Search for the cell housing the specified text and yield its [x, y] center coordinate. 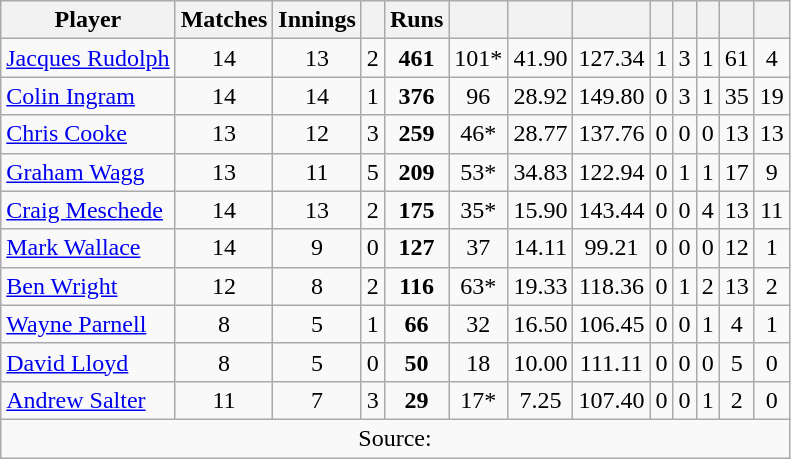
376 [416, 96]
96 [478, 96]
Ben Wright [88, 286]
53* [478, 172]
127.34 [612, 58]
19.33 [540, 286]
209 [416, 172]
101* [478, 58]
Colin Ingram [88, 96]
Mark Wallace [88, 248]
Jacques Rudolph [88, 58]
17* [478, 400]
28.77 [540, 134]
118.36 [612, 286]
7.25 [540, 400]
35 [736, 96]
10.00 [540, 362]
Source: [396, 438]
Craig Meschede [88, 210]
15.90 [540, 210]
50 [416, 362]
28.92 [540, 96]
Chris Cooke [88, 134]
149.80 [612, 96]
143.44 [612, 210]
259 [416, 134]
175 [416, 210]
99.21 [612, 248]
Innings [317, 20]
29 [416, 400]
116 [416, 286]
111.11 [612, 362]
461 [416, 58]
32 [478, 324]
18 [478, 362]
17 [736, 172]
Matches [224, 20]
Graham Wagg [88, 172]
14.11 [540, 248]
37 [478, 248]
Runs [416, 20]
35* [478, 210]
Wayne Parnell [88, 324]
106.45 [612, 324]
61 [736, 58]
127 [416, 248]
122.94 [612, 172]
Player [88, 20]
Andrew Salter [88, 400]
16.50 [540, 324]
137.76 [612, 134]
19 [772, 96]
46* [478, 134]
66 [416, 324]
7 [317, 400]
41.90 [540, 58]
63* [478, 286]
David Lloyd [88, 362]
107.40 [612, 400]
34.83 [540, 172]
